Detect which cell encompasses the target text, then output its [X, Y] center coordinate. 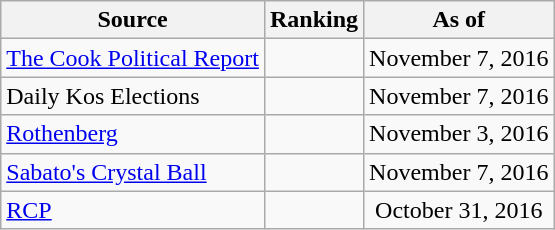
October 31, 2016 [459, 210]
As of [459, 20]
Rothenberg [133, 134]
Sabato's Crystal Ball [133, 172]
Daily Kos Elections [133, 96]
Source [133, 20]
The Cook Political Report [133, 58]
Ranking [314, 20]
RCP [133, 210]
November 3, 2016 [459, 134]
